Capture the cell that displays the provided text and extract its [x, y] central coordinate. 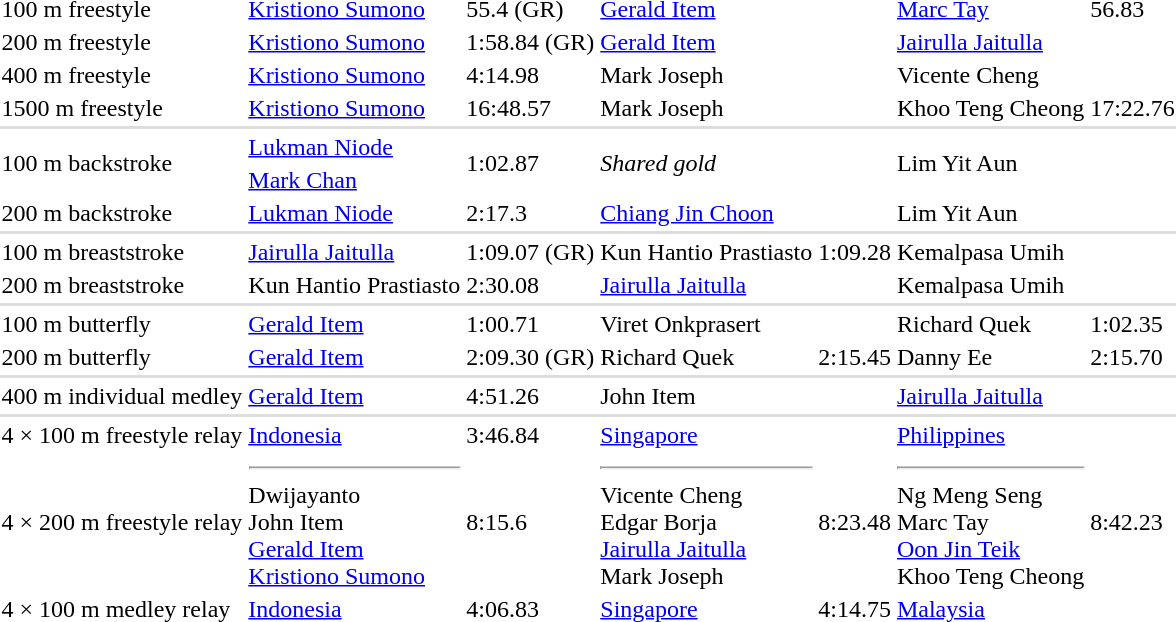
400 m freestyle [122, 75]
200 m freestyle [122, 42]
2:30.08 [530, 285]
2:17.3 [530, 213]
Vicente Cheng [990, 75]
4 × 200 m freestyle relay [122, 522]
John Item [706, 396]
2:15.45 [855, 357]
Khoo Teng Cheong [990, 108]
Shared gold [706, 164]
400 m individual medley [122, 396]
2:09.30 (GR) [530, 357]
200 m breaststroke [122, 285]
100 m butterfly [122, 324]
4:51.26 [530, 396]
Chiang Jin Choon [706, 213]
8:15.6 [530, 522]
16:48.57 [530, 108]
4:14.98 [530, 75]
8:23.48 [855, 522]
Danny Ee [990, 357]
1:09.07 (GR) [530, 252]
Ng Meng SengMarc TayOon Jin TeikKhoo Teng Cheong [990, 522]
100 m backstroke [122, 164]
Mark Chan [354, 180]
Singapore [706, 435]
100 m breaststroke [122, 252]
DwijayantoJohn ItemGerald ItemKristiono Sumono [354, 522]
1:09.28 [855, 252]
Viret Onkprasert [706, 324]
4 × 100 m freestyle relay [122, 435]
1500 m freestyle [122, 108]
Vicente ChengEdgar BorjaJairulla JaitullaMark Joseph [706, 522]
1:58.84 (GR) [530, 42]
200 m butterfly [122, 357]
1:00.71 [530, 324]
Philippines [990, 435]
200 m backstroke [122, 213]
3:46.84 [530, 435]
1:02.87 [530, 164]
Indonesia [354, 435]
